Search for the cell housing the specified text and yield its [X, Y] center coordinate. 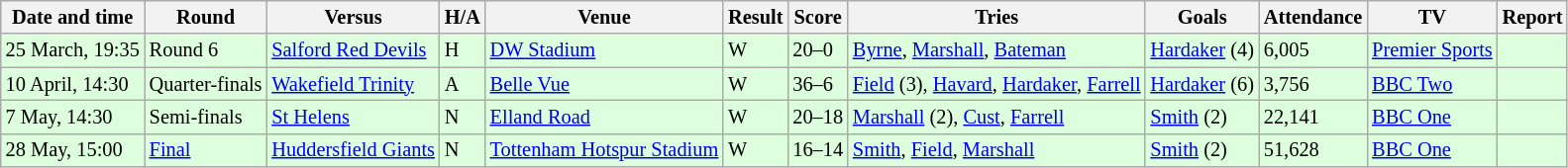
22,141 [1313, 117]
Round 6 [206, 50]
Date and time [73, 17]
7 May, 14:30 [73, 117]
Marshall (2), Cust, Farrell [996, 117]
Premier Sports [1432, 50]
Final [206, 150]
10 April, 14:30 [73, 84]
Belle Vue [604, 84]
16–14 [818, 150]
Byrne, Marshall, Bateman [996, 50]
Huddersfield Giants [353, 150]
St Helens [353, 117]
Hardaker (4) [1202, 50]
Field (3), Havard, Hardaker, Farrell [996, 84]
DW Stadium [604, 50]
25 March, 19:35 [73, 50]
H [463, 50]
Tottenham Hotspur Stadium [604, 150]
Versus [353, 17]
BBC Two [1432, 84]
Result [755, 17]
Semi-finals [206, 117]
Smith, Field, Marshall [996, 150]
Elland Road [604, 117]
Hardaker (6) [1202, 84]
20–0 [818, 50]
TV [1432, 17]
Report [1533, 17]
H/A [463, 17]
36–6 [818, 84]
A [463, 84]
Salford Red Devils [353, 50]
3,756 [1313, 84]
51,628 [1313, 150]
Tries [996, 17]
20–18 [818, 117]
Round [206, 17]
Score [818, 17]
Quarter-finals [206, 84]
Wakefield Trinity [353, 84]
Venue [604, 17]
Goals [1202, 17]
6,005 [1313, 50]
Attendance [1313, 17]
28 May, 15:00 [73, 150]
